Search for the cell housing the specified text and yield its [X, Y] center coordinate. 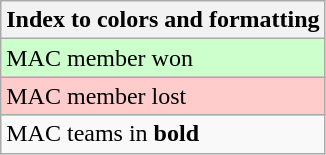
Index to colors and formatting [163, 20]
MAC member lost [163, 96]
MAC member won [163, 58]
MAC teams in bold [163, 134]
